From the cell containing the given text, extract its center point as [X, Y] coordinate. 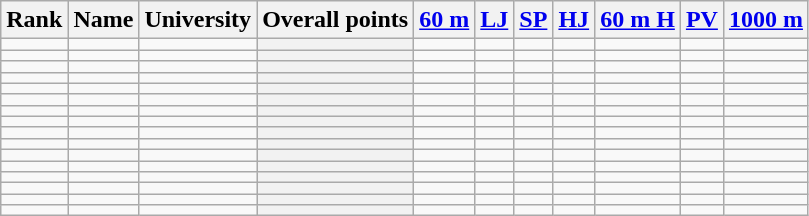
Rank [34, 20]
PV [702, 20]
LJ [494, 20]
Name [104, 20]
HJ [574, 20]
SP [534, 20]
1000 m [766, 20]
60 m [444, 20]
University [198, 20]
Overall points [336, 20]
60 m H [638, 20]
